Detect which cell encompasses the target text, then output its [x, y] center coordinate. 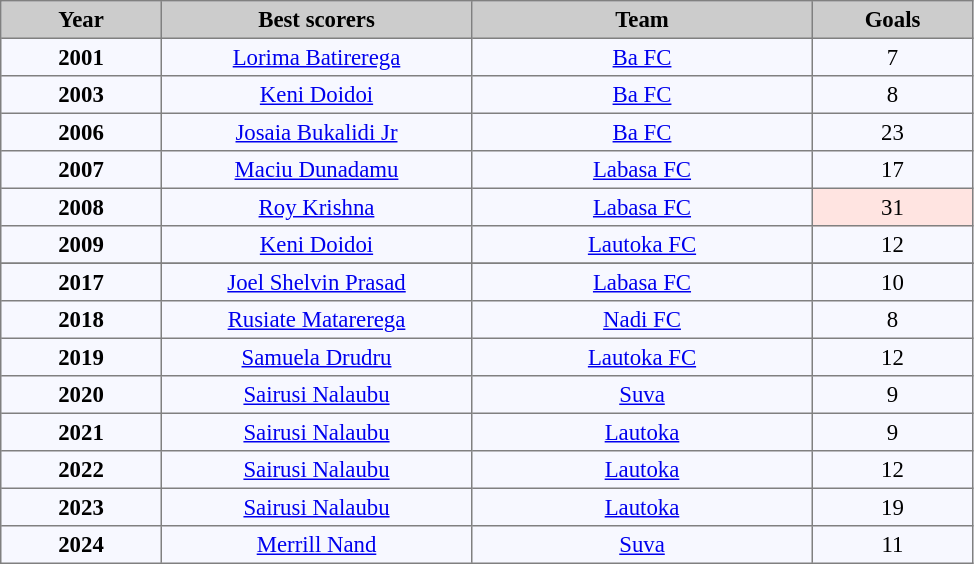
7 [892, 57]
31 [892, 207]
Samuela Drudru [316, 357]
2017 [81, 282]
2009 [81, 245]
17 [892, 170]
2003 [81, 95]
2024 [81, 545]
Roy Krishna [316, 207]
10 [892, 282]
2019 [81, 357]
2001 [81, 57]
2023 [81, 507]
2006 [81, 132]
Rusiate Matarerega [316, 320]
Merrill Nand [316, 545]
Team [642, 20]
23 [892, 132]
Nadi FC [642, 320]
2021 [81, 432]
Maciu Dunadamu [316, 170]
Goals [892, 20]
2008 [81, 207]
Josaia Bukalidi Jr [316, 132]
19 [892, 507]
2022 [81, 470]
2018 [81, 320]
Lorima Batirerega [316, 57]
2020 [81, 395]
11 [892, 545]
2007 [81, 170]
Best scorers [316, 20]
Year [81, 20]
Joel Shelvin Prasad [316, 282]
